Detect which cell encompasses the target text, then output its (X, Y) center coordinate. 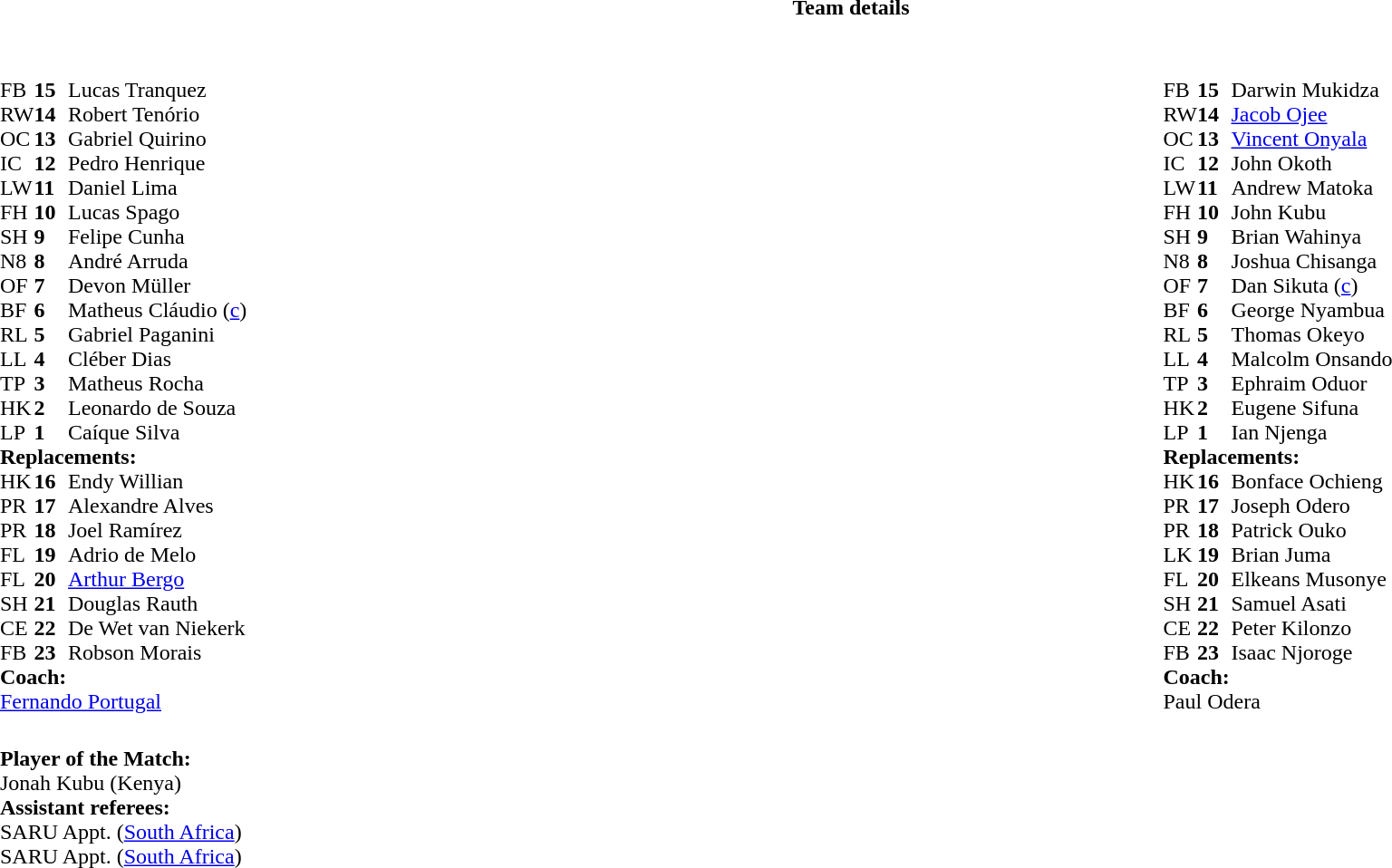
Joel Ramírez (158, 531)
Robson Morais (158, 652)
Pedro Henrique (158, 163)
Devon Müller (158, 286)
De Wet van Niekerk (158, 629)
Fernando Portugal (123, 701)
Cléber Dias (158, 359)
Endy Willian (158, 482)
Arthur Bergo (158, 580)
Gabriel Quirino (158, 140)
Daniel Lima (158, 188)
Coach: (123, 678)
Caíque Silva (158, 433)
LK (1181, 555)
Alexandre Alves (158, 506)
Replacements: (123, 457)
Matheus Rocha (158, 384)
Robert Tenório (158, 114)
Matheus Cláudio (c) (158, 310)
Lucas Spago (158, 212)
Leonardo de Souza (158, 408)
André Arruda (158, 261)
Felipe Cunha (158, 237)
Douglas Rauth (158, 603)
Lucas Tranquez (158, 91)
Gabriel Paganini (158, 335)
Adrio de Melo (158, 555)
